Provide the (X, Y) coordinate of the cell's center where the given text is located.  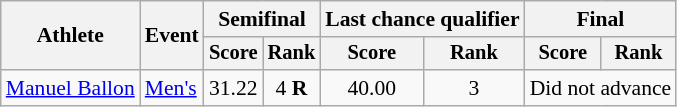
Did not advance (601, 88)
4 R (292, 88)
3 (474, 88)
40.00 (372, 88)
Event (172, 36)
Semifinal (262, 19)
Athlete (70, 36)
Final (601, 19)
Last chance qualifier (422, 19)
Men's (172, 88)
Manuel Ballon (70, 88)
31.22 (234, 88)
